Return the (x, y) coordinate for the center point of the cell that contains the specified text.  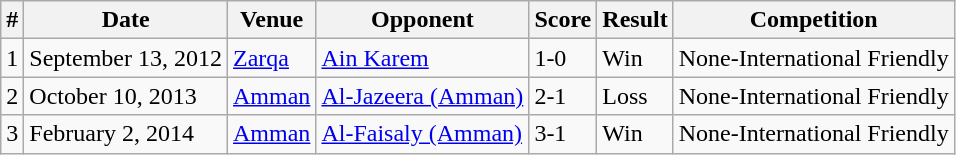
Ain Karem (422, 58)
September 13, 2012 (126, 58)
Opponent (422, 20)
# (12, 20)
3 (12, 134)
2-1 (563, 96)
Result (635, 20)
October 10, 2013 (126, 96)
3-1 (563, 134)
Venue (272, 20)
1 (12, 58)
Zarqa (272, 58)
2 (12, 96)
Loss (635, 96)
Date (126, 20)
February 2, 2014 (126, 134)
Al-Jazeera (Amman) (422, 96)
1-0 (563, 58)
Score (563, 20)
Al-Faisaly (Amman) (422, 134)
Competition (814, 20)
